Return the (x, y) coordinate for the center point of the cell that contains the specified text.  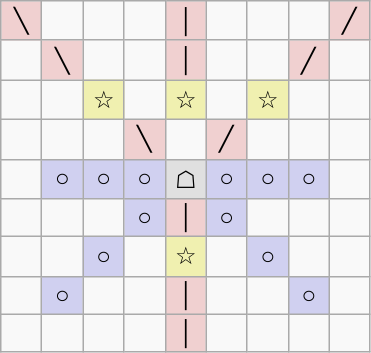
☖ (186, 179)
